From the cell containing the given text, extract its center point as (X, Y) coordinate. 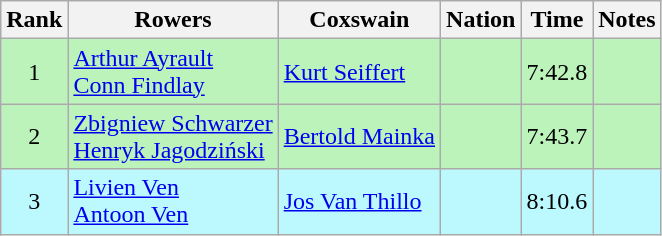
Rowers (173, 20)
Kurt Seiffert (359, 72)
Zbigniew SchwarzerHenryk Jagodziński (173, 136)
8:10.6 (557, 202)
Livien VenAntoon Ven (173, 202)
7:43.7 (557, 136)
7:42.8 (557, 72)
Jos Van Thillo (359, 202)
Time (557, 20)
Bertold Mainka (359, 136)
2 (34, 136)
3 (34, 202)
1 (34, 72)
Notes (627, 20)
Coxswain (359, 20)
Arthur AyraultConn Findlay (173, 72)
Nation (481, 20)
Rank (34, 20)
